Detect which cell encompasses the target text, then output its (x, y) center coordinate. 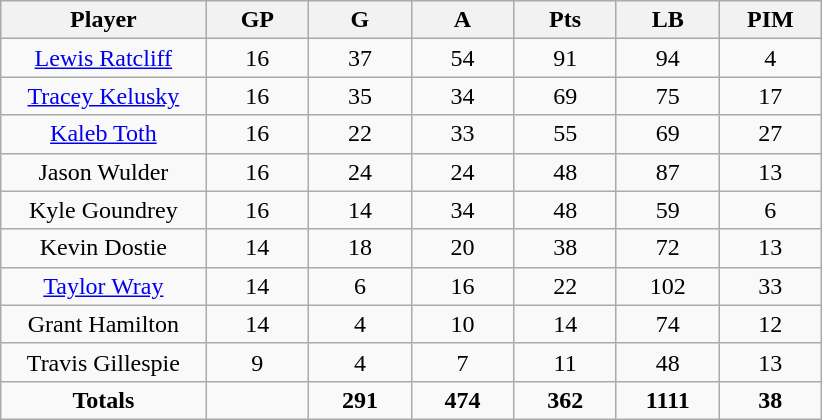
35 (360, 96)
Lewis Ratcliff (104, 58)
20 (462, 248)
Kyle Goundrey (104, 210)
Jason Wulder (104, 172)
9 (258, 362)
59 (668, 210)
87 (668, 172)
17 (770, 96)
55 (566, 134)
Kaleb Toth (104, 134)
291 (360, 400)
18 (360, 248)
A (462, 20)
Taylor Wray (104, 286)
75 (668, 96)
54 (462, 58)
Grant Hamilton (104, 324)
Player (104, 20)
Kevin Dostie (104, 248)
Totals (104, 400)
74 (668, 324)
PIM (770, 20)
10 (462, 324)
1111 (668, 400)
362 (566, 400)
27 (770, 134)
91 (566, 58)
Pts (566, 20)
Tracey Kelusky (104, 96)
Travis Gillespie (104, 362)
G (360, 20)
7 (462, 362)
LB (668, 20)
94 (668, 58)
102 (668, 286)
GP (258, 20)
37 (360, 58)
12 (770, 324)
474 (462, 400)
72 (668, 248)
11 (566, 362)
